Return the [X, Y] coordinate for the center point of the cell that contains the specified text.  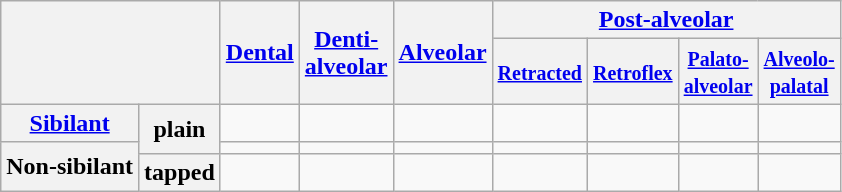
Retracted [540, 72]
Alveolo-palatal [799, 72]
Alveolar [442, 52]
Palato-alveolar [718, 72]
Sibilant [70, 123]
Retroflex [634, 72]
Dental [260, 52]
tapped [180, 172]
plain [180, 128]
Non-sibilant [70, 166]
Denti-alveolar [346, 52]
Post-alveolar [666, 20]
